Scan for the cell matching the given text and deliver its (X, Y) coordinate at center. 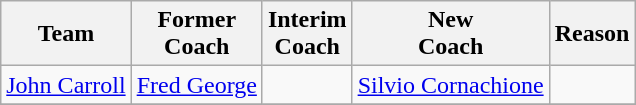
Team (66, 34)
NewCoach (450, 34)
Silvio Cornachione (450, 85)
InterimCoach (307, 34)
FormerCoach (196, 34)
John Carroll (66, 85)
Fred George (196, 85)
Reason (592, 34)
